From the cell containing the given text, extract its center point as [x, y] coordinate. 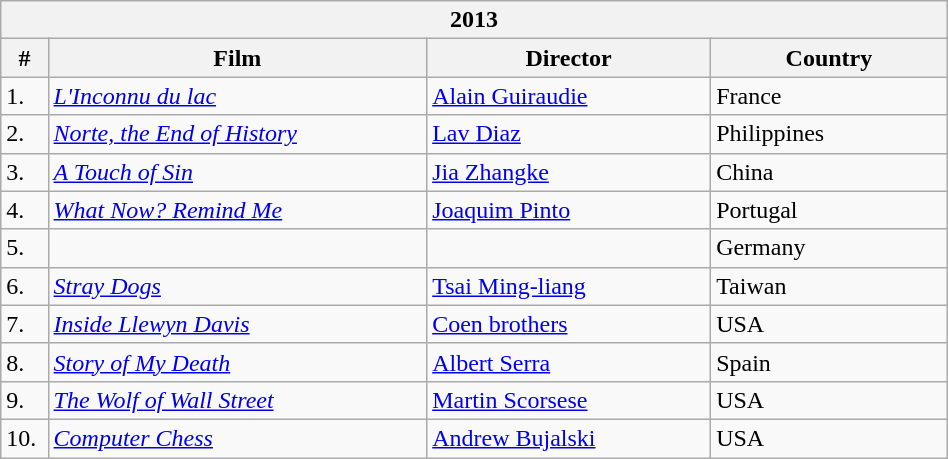
The Wolf of Wall Street [238, 400]
Jia Zhangke [569, 172]
Director [569, 58]
Portugal [830, 210]
Martin Scorsese [569, 400]
Story of My Death [238, 362]
Lav Diaz [569, 134]
Stray Dogs [238, 286]
What Now? Remind Me [238, 210]
Film [238, 58]
Inside Llewyn Davis [238, 324]
10. [24, 438]
7. [24, 324]
Germany [830, 248]
4. [24, 210]
Spain [830, 362]
Computer Chess [238, 438]
2. [24, 134]
Alain Guiraudie [569, 96]
A Touch of Sin [238, 172]
2013 [474, 20]
France [830, 96]
L'Inconnu du lac [238, 96]
Country [830, 58]
Andrew Bujalski [569, 438]
Joaquim Pinto [569, 210]
Philippines [830, 134]
Coen brothers [569, 324]
Taiwan [830, 286]
1. [24, 96]
9. [24, 400]
Norte, the End of History [238, 134]
# [24, 58]
8. [24, 362]
5. [24, 248]
3. [24, 172]
China [830, 172]
Tsai Ming-liang [569, 286]
Albert Serra [569, 362]
6. [24, 286]
